Provide the (X, Y) coordinate of the cell's center where the given text is located.  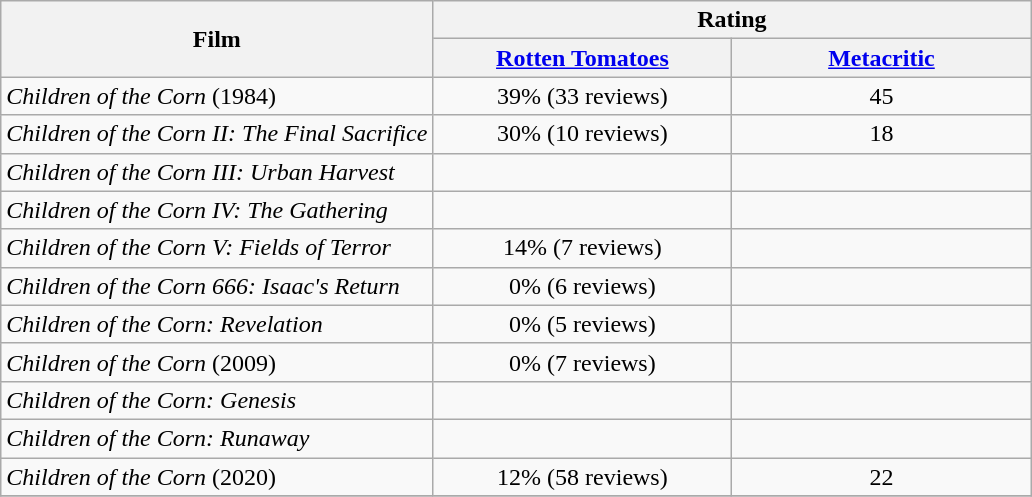
Children of the Corn III: Urban Harvest (217, 172)
14% (7 reviews) (582, 248)
Children of the Corn IV: The Gathering (217, 210)
22 (882, 477)
12% (58 reviews) (582, 477)
Metacritic (882, 58)
Children of the Corn (2020) (217, 477)
0% (7 reviews) (582, 362)
Children of the Corn: Genesis (217, 400)
Film (217, 39)
45 (882, 96)
Children of the Corn (2009) (217, 362)
Children of the Corn: Revelation (217, 324)
Rating (732, 20)
30% (10 reviews) (582, 134)
0% (5 reviews) (582, 324)
Children of the Corn: Runaway (217, 438)
Children of the Corn (1984) (217, 96)
Rotten Tomatoes (582, 58)
18 (882, 134)
Children of the Corn V: Fields of Terror (217, 248)
Children of the Corn II: The Final Sacrifice (217, 134)
Children of the Corn 666: Isaac's Return (217, 286)
0% (6 reviews) (582, 286)
39% (33 reviews) (582, 96)
